For the text-containing cell, return its midpoint in [x, y] coordinate format. 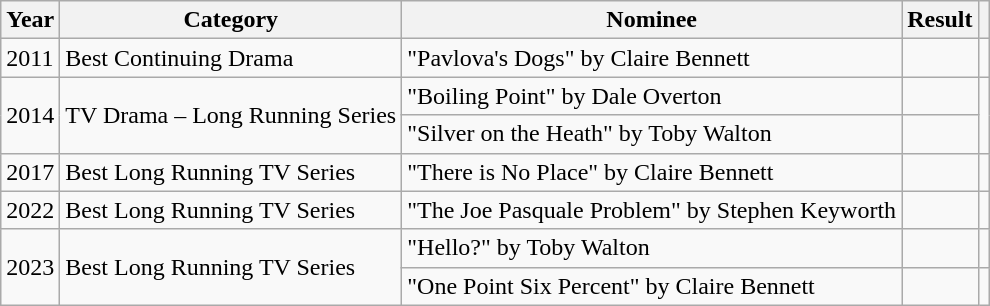
"The Joe Pasquale Problem" by Stephen Keyworth [652, 210]
Nominee [652, 20]
Result [940, 20]
"One Point Six Percent" by Claire Bennett [652, 286]
"Pavlova's Dogs" by Claire Bennett [652, 58]
"Boiling Point" by Dale Overton [652, 96]
2017 [30, 172]
TV Drama – Long Running Series [231, 115]
"Hello?" by Toby Walton [652, 248]
"Silver on the Heath" by Toby Walton [652, 134]
2011 [30, 58]
2014 [30, 115]
Best Continuing Drama [231, 58]
"There is No Place" by Claire Bennett [652, 172]
2022 [30, 210]
2023 [30, 267]
Year [30, 20]
Category [231, 20]
